Extract the (x, y) coordinate from the center of the cell holding the provided text.  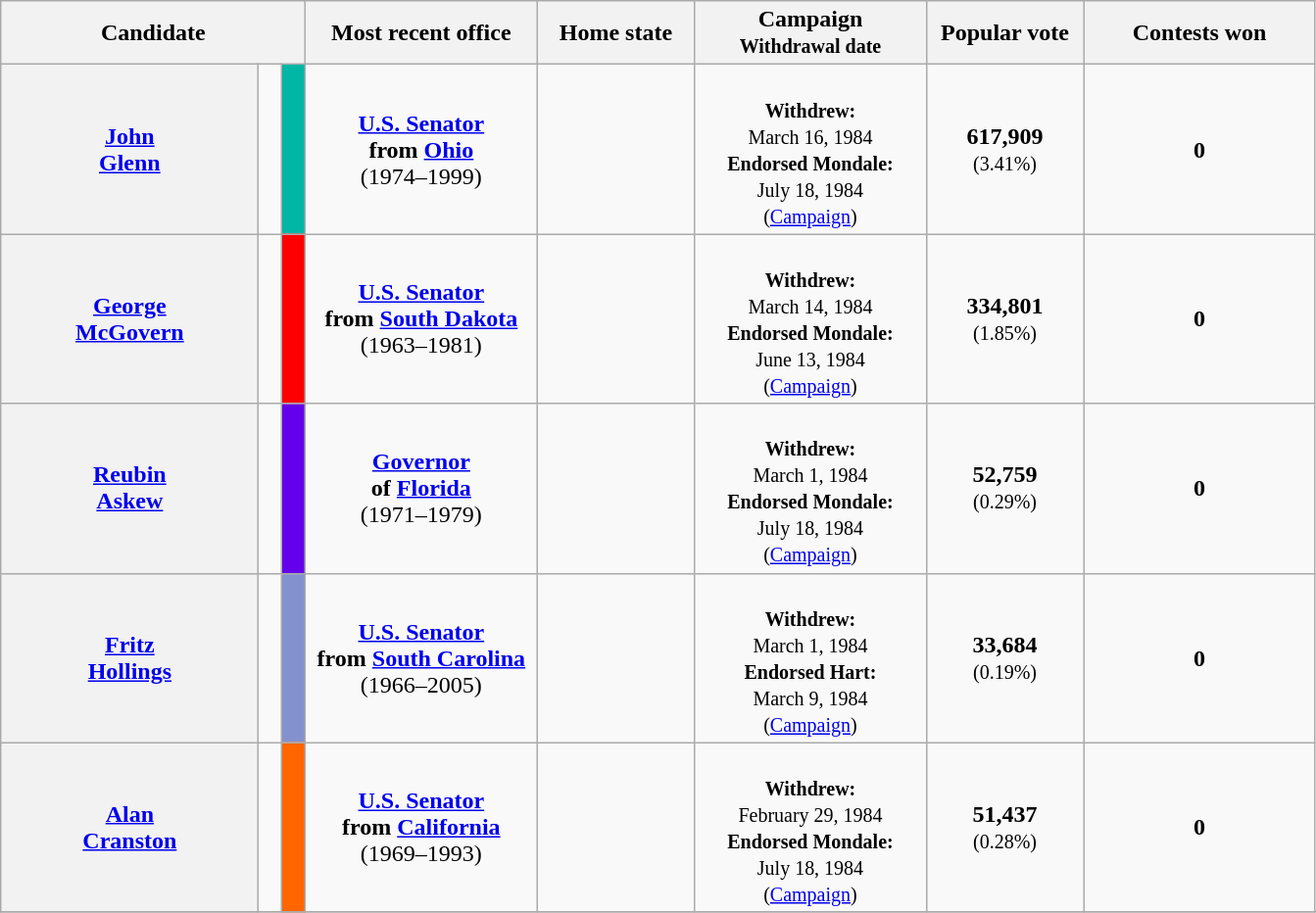
U.S. Senatorfrom Ohio(1974–1999) (421, 149)
334,801(1.85%) (1005, 319)
Candidate (153, 33)
Withdrew:February 29, 1984Endorsed Mondale:July 18, 1984(Campaign) (810, 827)
CampaignWithdrawal date (810, 33)
U.S. Senatorfrom South Carolina(1966–2005) (421, 658)
51,437(0.28%) (1005, 827)
Withdrew:March 1, 1984Endorsed Mondale:July 18, 1984(Campaign) (810, 488)
Withdrew:March 14, 1984Endorsed Mondale:June 13, 1984(Campaign) (810, 319)
FritzHollings (129, 658)
GeorgeMcGovern (129, 319)
AlanCranston (129, 827)
Most recent office (421, 33)
Contests won (1199, 33)
Popular vote (1005, 33)
617,909(3.41%) (1005, 149)
Home state (615, 33)
U.S. Senatorfrom South Dakota(1963–1981) (421, 319)
52,759(0.29%) (1005, 488)
Withdrew:March 1, 1984Endorsed Hart:March 9, 1984(Campaign) (810, 658)
ReubinAskew (129, 488)
33,684(0.19%) (1005, 658)
U.S. Senatorfrom California(1969–1993) (421, 827)
Governorof Florida(1971–1979) (421, 488)
JohnGlenn (129, 149)
Withdrew:March 16, 1984Endorsed Mondale:July 18, 1984(Campaign) (810, 149)
